Detect which cell encompasses the target text, then output its [X, Y] center coordinate. 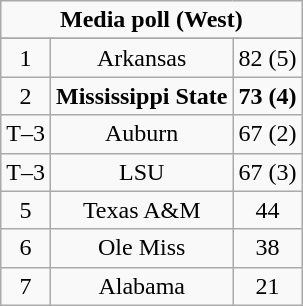
6 [26, 248]
44 [268, 210]
Ole Miss [141, 248]
67 (2) [268, 134]
Mississippi State [141, 96]
67 (3) [268, 172]
LSU [141, 172]
Auburn [141, 134]
Media poll (West) [152, 20]
82 (5) [268, 58]
Arkansas [141, 58]
7 [26, 286]
Alabama [141, 286]
1 [26, 58]
73 (4) [268, 96]
Texas A&M [141, 210]
38 [268, 248]
5 [26, 210]
2 [26, 96]
21 [268, 286]
